Scan for the cell matching the given text and deliver its (x, y) coordinate at center. 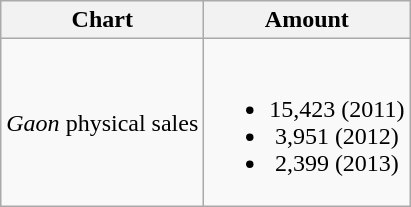
15,423 (2011)3,951 (2012)2,399 (2013) (307, 122)
Chart (102, 20)
Amount (307, 20)
Gaon physical sales (102, 122)
